Extract the (X, Y) coordinate from the center of the cell holding the provided text.  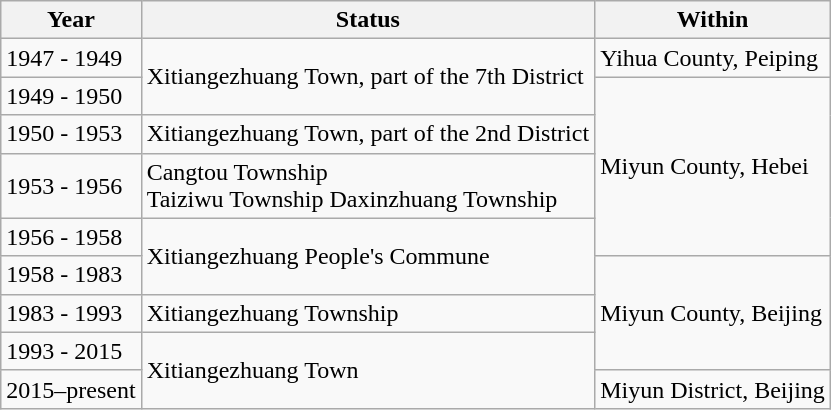
Xitiangezhuang Town, part of the 7th District (368, 77)
Xitiangezhuang Township (368, 313)
Xitiangezhuang Town (368, 370)
1993 - 2015 (71, 351)
Xitiangezhuang People's Commune (368, 256)
1953 - 1956 (71, 186)
Status (368, 20)
Miyun County, Beijing (713, 313)
Xitiangezhuang Town, part of the 2nd District (368, 134)
1949 - 1950 (71, 96)
Cangtou TownshipTaiziwu Township Daxinzhuang Township (368, 186)
1956 - 1958 (71, 237)
Yihua County, Peiping (713, 58)
1950 - 1953 (71, 134)
Miyun County, Hebei (713, 166)
1947 - 1949 (71, 58)
2015–present (71, 389)
Year (71, 20)
1958 - 1983 (71, 275)
1983 - 1993 (71, 313)
Within (713, 20)
Miyun District, Beijing (713, 389)
